Capture the cell that displays the provided text and extract its [x, y] central coordinate. 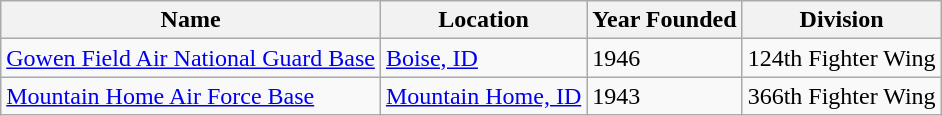
1943 [664, 96]
366th Fighter Wing [842, 96]
Mountain Home, ID [483, 96]
Division [842, 20]
1946 [664, 58]
Year Founded [664, 20]
Location [483, 20]
124th Fighter Wing [842, 58]
Boise, ID [483, 58]
Gowen Field Air National Guard Base [191, 58]
Mountain Home Air Force Base [191, 96]
Name [191, 20]
